Locate the cell with the specified text and output its (x, y) center coordinate. 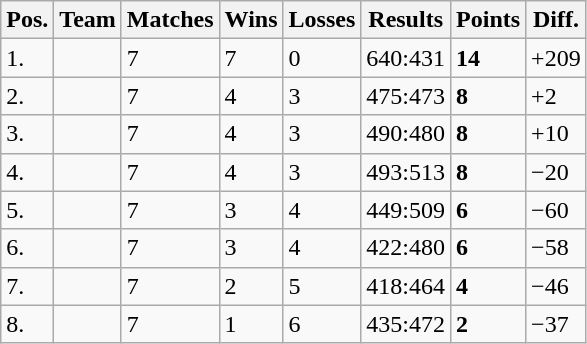
−20 (556, 172)
8. (28, 324)
−60 (556, 210)
493:513 (406, 172)
Losses (322, 20)
−58 (556, 248)
−46 (556, 286)
5 (322, 286)
6. (28, 248)
3. (28, 134)
475:473 (406, 96)
+10 (556, 134)
Diff. (556, 20)
Points (488, 20)
490:480 (406, 134)
1. (28, 58)
449:509 (406, 210)
+209 (556, 58)
640:431 (406, 58)
418:464 (406, 286)
435:472 (406, 324)
4. (28, 172)
Results (406, 20)
Pos. (28, 20)
422:480 (406, 248)
0 (322, 58)
5. (28, 210)
7. (28, 286)
Wins (251, 20)
+2 (556, 96)
−37 (556, 324)
Team (88, 20)
2. (28, 96)
14 (488, 58)
Matches (170, 20)
1 (251, 324)
